Scan for the cell matching the given text and deliver its (X, Y) coordinate at center. 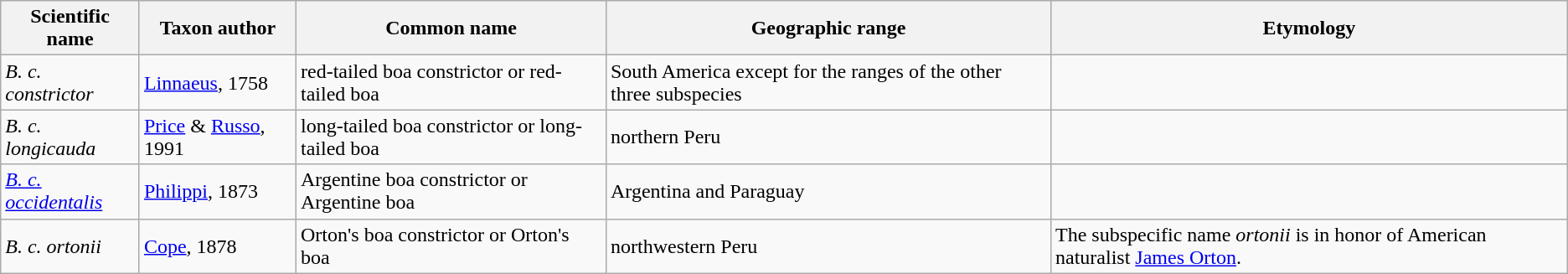
Orton's boa constrictor or Orton's boa (451, 246)
B. c. constrictor (70, 82)
long-tailed boa constrictor or long-tailed boa (451, 137)
Philippi, 1873 (218, 191)
Cope, 1878 (218, 246)
Scientific name (70, 28)
Linnaeus, 1758 (218, 82)
B. c. longicauda (70, 137)
Etymology (1310, 28)
B. c. ortonii (70, 246)
South America except for the ranges of the other three subspecies (828, 82)
Price & Russo, 1991 (218, 137)
B. c. occidentalis (70, 191)
Geographic range (828, 28)
northwestern Peru (828, 246)
The subspecific name ortonii is in honor of American naturalist James Orton. (1310, 246)
Argentine boa constrictor or Argentine boa (451, 191)
Argentina and Paraguay (828, 191)
northern Peru (828, 137)
red-tailed boa constrictor or red-tailed boa (451, 82)
Taxon author (218, 28)
Common name (451, 28)
